Identify which cell holds the provided text, then report its [x, y] central coordinate. 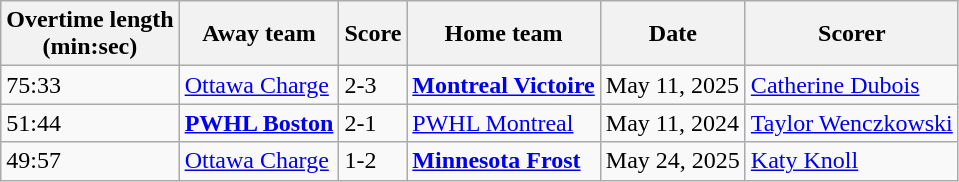
Catherine Dubois [852, 85]
Scorer [852, 34]
51:44 [90, 123]
May 11, 2025 [672, 85]
Away team [259, 34]
May 11, 2024 [672, 123]
75:33 [90, 85]
Minnesota Frost [504, 161]
Home team [504, 34]
PWHL Montreal [504, 123]
PWHL Boston [259, 123]
2-1 [373, 123]
2-3 [373, 85]
Montreal Victoire [504, 85]
Score [373, 34]
Katy Knoll [852, 161]
1-2 [373, 161]
Taylor Wenczkowski [852, 123]
Date [672, 34]
49:57 [90, 161]
May 24, 2025 [672, 161]
Overtime length(min:sec) [90, 34]
